Scan for the cell matching the given text and deliver its (x, y) coordinate at center. 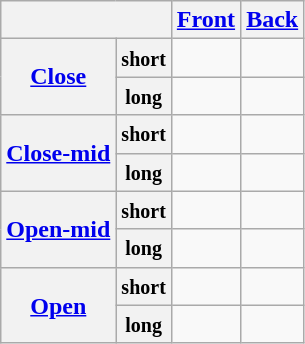
Open (58, 305)
Back (272, 20)
Close-mid (58, 153)
Front (206, 20)
Open-mid (58, 229)
Close (58, 77)
